Capture the cell that displays the provided text and extract its (X, Y) central coordinate. 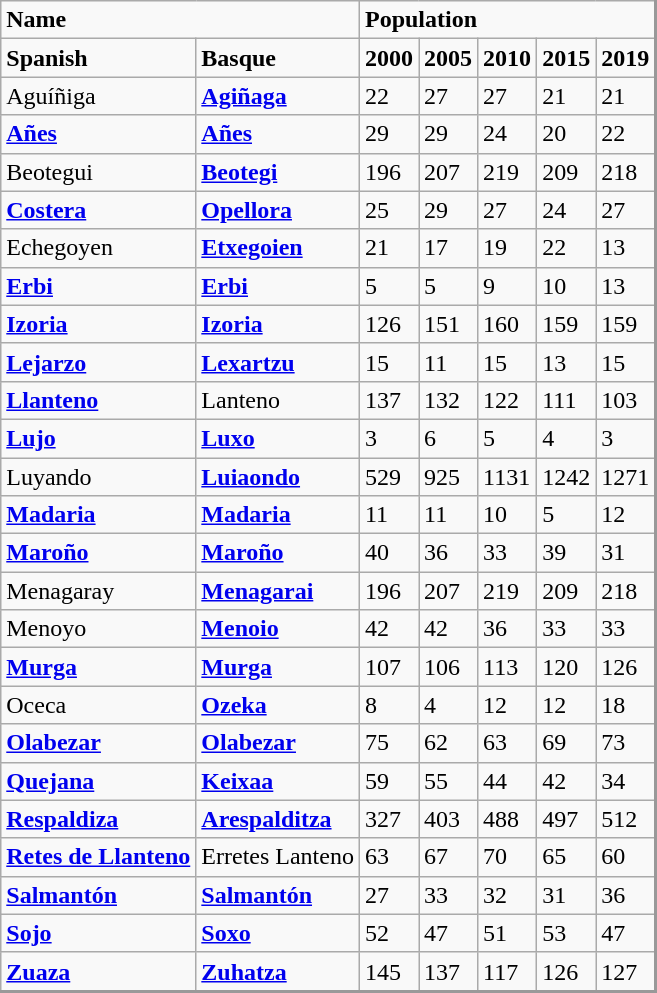
39 (566, 553)
55 (448, 781)
2000 (388, 58)
160 (508, 324)
132 (448, 400)
113 (508, 667)
1131 (508, 477)
529 (388, 477)
Spanish (98, 58)
2019 (626, 58)
Menagarai (278, 591)
8 (388, 705)
Lujo (98, 438)
2015 (566, 58)
Echegoyen (98, 248)
Arespalditza (278, 819)
Luxo (278, 438)
Etxegoien (278, 248)
403 (448, 819)
51 (508, 933)
106 (448, 667)
44 (508, 781)
Luiaondo (278, 477)
73 (626, 743)
Menoio (278, 629)
60 (626, 857)
Menoyo (98, 629)
59 (388, 781)
497 (566, 819)
Sojo (98, 933)
Retes de Llanteno (98, 857)
122 (508, 400)
75 (388, 743)
65 (566, 857)
52 (388, 933)
Basque (278, 58)
Keixaa (278, 781)
925 (448, 477)
Luyando (98, 477)
Beotegui (98, 172)
107 (388, 667)
117 (508, 972)
53 (566, 933)
Population (507, 20)
Costera (98, 210)
151 (448, 324)
40 (388, 553)
Erretes Lanteno (278, 857)
Respaldiza (98, 819)
6 (448, 438)
Llanteno (98, 400)
34 (626, 781)
488 (508, 819)
2005 (448, 58)
1271 (626, 477)
67 (448, 857)
327 (388, 819)
111 (566, 400)
20 (566, 134)
Menagaray (98, 591)
9 (508, 286)
Lexartzu (278, 362)
69 (566, 743)
Name (180, 20)
Lejarzo (98, 362)
127 (626, 972)
512 (626, 819)
19 (508, 248)
Opellora (278, 210)
Zuaza (98, 972)
Agiñaga (278, 96)
Lanteno (278, 400)
62 (448, 743)
70 (508, 857)
Oceca (98, 705)
18 (626, 705)
Aguíñiga (98, 96)
120 (566, 667)
Zuhatza (278, 972)
Beotegi (278, 172)
145 (388, 972)
25 (388, 210)
2010 (508, 58)
103 (626, 400)
Soxo (278, 933)
17 (448, 248)
32 (508, 895)
Quejana (98, 781)
1242 (566, 477)
Ozeka (278, 705)
